From the cell containing the given text, extract its center point as (x, y) coordinate. 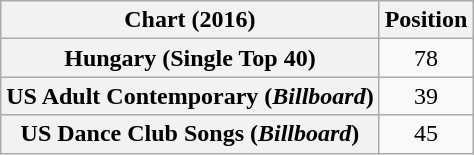
US Dance Club Songs (Billboard) (190, 134)
39 (426, 96)
Hungary (Single Top 40) (190, 58)
Chart (2016) (190, 20)
Position (426, 20)
US Adult Contemporary (Billboard) (190, 96)
78 (426, 58)
45 (426, 134)
